Detect which cell encompasses the target text, then output its [x, y] center coordinate. 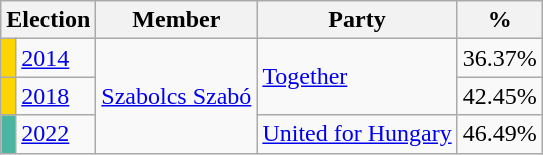
2014 [56, 58]
United for Hungary [357, 134]
Together [357, 77]
% [500, 20]
Szabolcs Szabó [176, 96]
42.45% [500, 96]
2022 [56, 134]
Member [176, 20]
36.37% [500, 58]
Party [357, 20]
46.49% [500, 134]
2018 [56, 96]
Election [48, 20]
